Find where the given text appears and provide that cell's center as [x, y] coordinate. 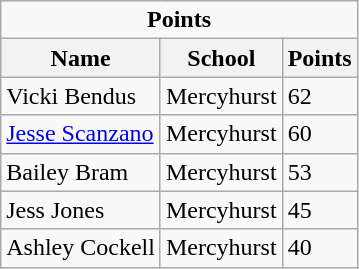
53 [320, 172]
45 [320, 210]
Name [81, 58]
60 [320, 134]
Jesse Scanzano [81, 134]
40 [320, 248]
Bailey Bram [81, 172]
School [221, 58]
62 [320, 96]
Vicki Bendus [81, 96]
Jess Jones [81, 210]
Ashley Cockell [81, 248]
